Locate the cell with the specified text and output its (X, Y) center coordinate. 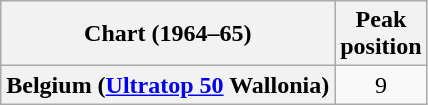
9 (381, 85)
Belgium (Ultratop 50 Wallonia) (168, 85)
Chart (1964–65) (168, 34)
Peakposition (381, 34)
